From the cell containing the given text, extract its center point as (X, Y) coordinate. 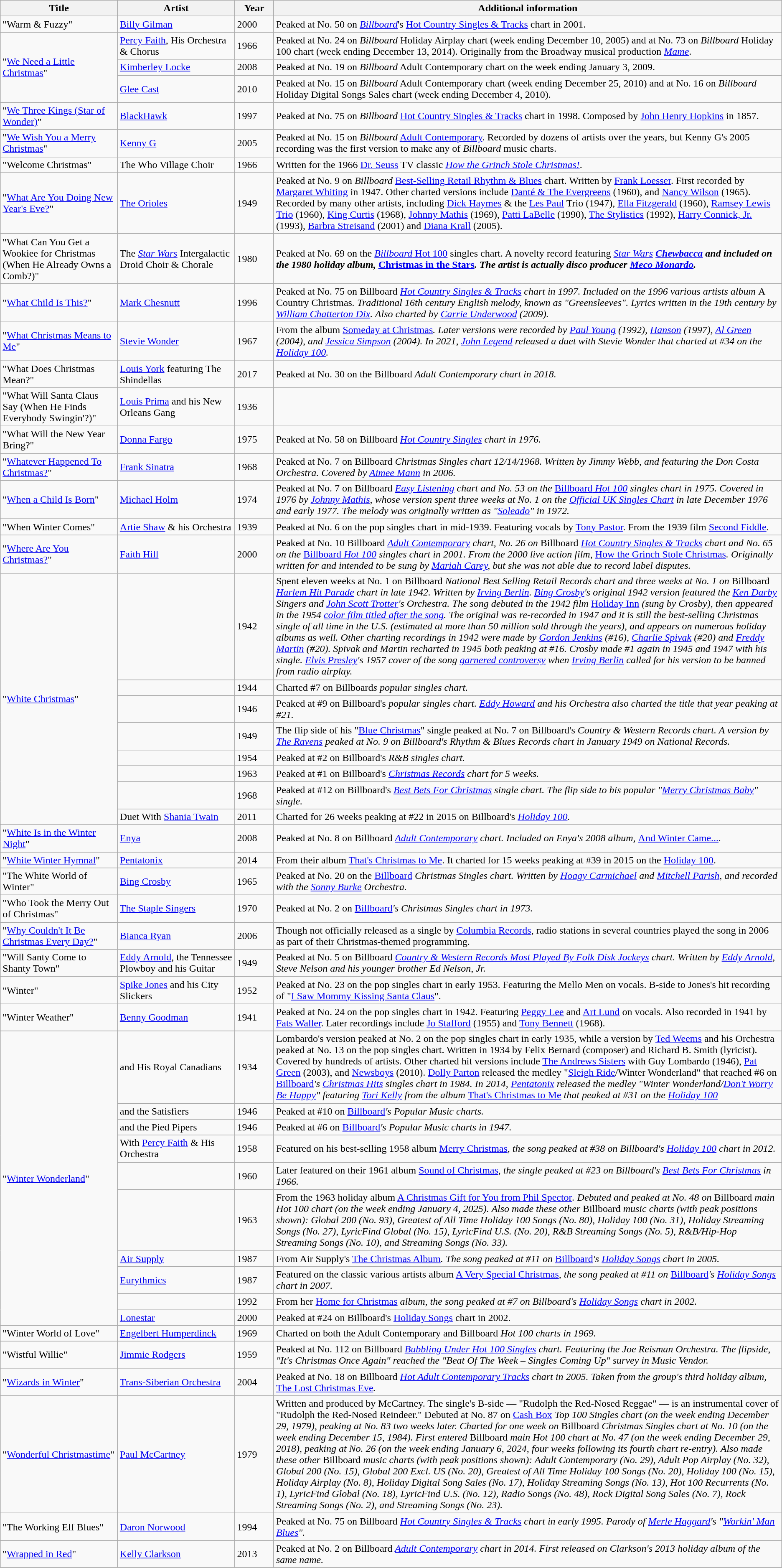
BlackHawk (176, 116)
2013 (254, 1554)
"When a Child Is Born" (59, 500)
With Percy Faith & His Orchestra (176, 1148)
1994 (254, 1527)
1936 (254, 407)
Peaked at #10 on Billboard's Popular Music charts. (528, 1111)
Peaked at No. 58 on Billboard Hot Country Singles chart in 1976. (528, 440)
1975 (254, 440)
Peaked at #9 on Billboard's popular singles chart. Eddy Howard and his Orchestra also charted the title that year peaking at #21. (528, 709)
"We Three Kings (Star of Wonder)" (59, 116)
"Wizards in Winter" (59, 1382)
Stevie Wonder (176, 341)
The Who Village Choir (176, 165)
Daron Norwood (176, 1527)
2011 (254, 817)
and the Satisfiers (176, 1111)
Louis York featuring The Shindellas (176, 374)
1939 (254, 527)
"Why Couldn't It Be Christmas Every Day?" (59, 936)
"What Will the New Year Bring?" (59, 440)
"White Christmas" (59, 699)
1941 (254, 1017)
Additional information (528, 8)
2004 (254, 1382)
From their album That's Christmas to Me. It charted for 15 weeks peaking at #39 in 2015 on the Holiday 100. (528, 860)
Lonestar (176, 1318)
Year (254, 8)
"We Wish You a Merry Christmas" (59, 143)
Kimberley Locke (176, 67)
and His Royal Canadians (176, 1067)
Artie Shaw & his Orchestra (176, 527)
Trans-Siberian Orchestra (176, 1382)
"Will Santy Come to Shanty Town" (59, 963)
Kelly Clarkson (176, 1554)
1952 (254, 990)
"Winter" (59, 990)
Peaked at #12 on Billboard's Best Bets For Christmas single chart. The flip side to his popular "Merry Christmas Baby" single. (528, 795)
1970 (254, 909)
Peaked at No. 19 on Billboard Adult Contemporary chart on the week ending January 3, 2009. (528, 67)
"Winter Weather" (59, 1017)
1980 (254, 258)
2006 (254, 936)
1979 (254, 1454)
Donna Fargo (176, 440)
"Winter Wonderland" (59, 1179)
Peaked at No. 2 on Billboard's Christmas Singles chart in 1973. (528, 909)
1954 (254, 758)
Eddy Arnold, the Tennessee Plowboy and his Guitar (176, 963)
"White Is in the Winter Night" (59, 838)
"Warm & Fuzzy" (59, 24)
"Where Are You Christmas?" (59, 554)
Louis Prima and his New Orleans Gang (176, 407)
Featured on the classic various artists album A Very Special Christmas, the song peaked at #11 on Billboard's Holiday Songs chart in 2007. (528, 1280)
Charted for 26 weeks peaking at #22 in 2015 on Billboard's Holiday 100. (528, 817)
"We Need a Little Christmas" (59, 67)
"What Does Christmas Mean?" (59, 374)
Written for the 1966 Dr. Seuss TV classic How the Grinch Stole Christmas!. (528, 165)
Peaked at No. 50 on Billboard's Hot Country Singles & Tracks chart in 2001. (528, 24)
Bianca Ryan (176, 936)
"Welcome Christmas" (59, 165)
Kenny G (176, 143)
Peaked at No. 2 on Billboard Adult Contemporary chart in 2014. First released on Clarkson's 2013 holiday album of the same name. (528, 1554)
Eurythmics (176, 1280)
1965 (254, 882)
Pentatonix (176, 860)
2005 (254, 143)
Enya (176, 838)
1958 (254, 1148)
1969 (254, 1334)
Title (59, 8)
Spike Jones and his City Slickers (176, 990)
Engelbert Humperdinck (176, 1334)
Mark Chesnutt (176, 303)
Artist (176, 8)
Faith Hill (176, 554)
Bing Crosby (176, 882)
"Wistful Willie" (59, 1355)
"White Winter Hymnal" (59, 860)
1960 (254, 1176)
Billy Gilman (176, 24)
Peaked at #2 on Billboard's R&B singles chart. (528, 758)
"Whatever Happened To Christmas?" (59, 467)
Charted on both the Adult Contemporary and Billboard Hot 100 charts in 1969. (528, 1334)
2017 (254, 374)
Glee Cast (176, 89)
The Star Wars Intergalactic Droid Choir & Chorale (176, 258)
Michael Holm (176, 500)
Peaked at No. 30 on the Billboard Adult Contemporary chart in 2018. (528, 374)
"What Are You Doing New Year's Eve?" (59, 203)
1996 (254, 303)
1942 (254, 626)
Featured on his best-selling 1958 album Merry Christmas, the song peaked at #38 on Billboard's Holiday 100 chart in 2012. (528, 1148)
Peaked at No. 6 on the pop singles chart in mid-1939. Featuring vocals by Tony Pastor. From the 1939 film Second Fiddle. (528, 527)
1934 (254, 1067)
and the Pied Pipers (176, 1127)
"Winter World of Love" (59, 1334)
1992 (254, 1301)
Peaked at #6 on Billboard's Popular Music charts in 1947. (528, 1127)
From Air Supply's The Christmas Album. The song peaked at #11 on Billboard's Holiday Songs chart in 2005. (528, 1258)
Peaked at #1 on Billboard's Christmas Records chart for 5 weeks. (528, 774)
Peaked at No. 18 on Billboard Hot Adult Contemporary Tracks chart in 2005. Taken from the group's third holiday album, The Lost Christmas Eve. (528, 1382)
"Wonderful Christmastime" (59, 1454)
Duet With Shania Twain (176, 817)
"What Can You Get a Wookiee for Christmas (When He Already Owns a Comb?)" (59, 258)
"The White World of Winter" (59, 882)
Peaked at No. 75 on Billboard Hot Country Singles & Tracks chart in early 1995. Parody of Merle Haggard's "Workin' Man Blues". (528, 1527)
"What Child Is This?" (59, 303)
Peaked at No. 75 on Billboard Hot Country Singles & Tracks chart in 1998. Composed by John Henry Hopkins in 1857. (528, 116)
The Orioles (176, 203)
Paul McCartney (176, 1454)
Percy Faith, His Orchestra & Chorus (176, 46)
1974 (254, 500)
From her Home for Christmas album, the song peaked at #7 on Billboard's Holiday Songs chart in 2002. (528, 1301)
Air Supply (176, 1258)
1959 (254, 1355)
Benny Goodman (176, 1017)
2014 (254, 860)
"When Winter Comes" (59, 527)
"What Christmas Means to Me" (59, 341)
Peaked at No. 8 on Billboard Adult Contemporary chart. Included on Enya's 2008 album, And Winter Came.... (528, 838)
"Who Took the Merry Out of Christmas" (59, 909)
1997 (254, 116)
"What Will Santa Claus Say (When He Finds Everybody Swingin'?)" (59, 407)
Jimmie Rodgers (176, 1355)
2010 (254, 89)
The Staple Singers (176, 909)
Frank Sinatra (176, 467)
Peaked at #24 on Billboard's Holiday Songs chart in 2002. (528, 1318)
1967 (254, 341)
Charted #7 on Billboards popular singles chart. (528, 687)
"The Working Elf Blues" (59, 1527)
"Wrapped in Red" (59, 1554)
Later featured on their 1961 album Sound of Christmas, the single peaked at #23 on Billboard's Best Bets For Christmas in 1966. (528, 1176)
1944 (254, 687)
